Determine the (x, y) coordinate at the center of the cell enclosing the given text.  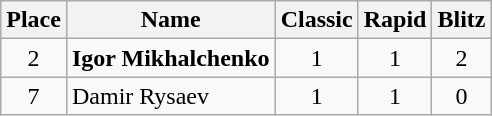
Igor Mikhalchenko (170, 58)
Place (34, 20)
0 (462, 96)
Classic (316, 20)
7 (34, 96)
Name (170, 20)
Damir Rysaev (170, 96)
Blitz (462, 20)
Rapid (395, 20)
